Locate the cell with the specified text and output its (X, Y) center coordinate. 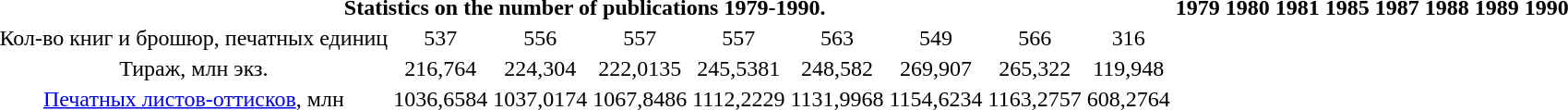
222,0135 (640, 68)
248,582 (837, 68)
566 (1035, 38)
549 (936, 38)
563 (837, 38)
224,304 (541, 68)
537 (441, 38)
316 (1128, 38)
216,764 (441, 68)
265,322 (1035, 68)
269,907 (936, 68)
245,5381 (738, 68)
119,948 (1128, 68)
556 (541, 38)
